Capture the cell that displays the provided text and extract its [X, Y] central coordinate. 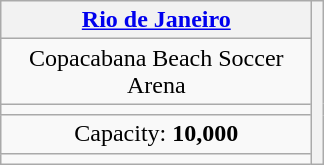
Copacabana Beach Soccer Arena [156, 72]
Rio de Janeiro [156, 20]
Capacity: 10,000 [156, 134]
